Output the [x, y] coordinate of the center of the cell containing the given text.  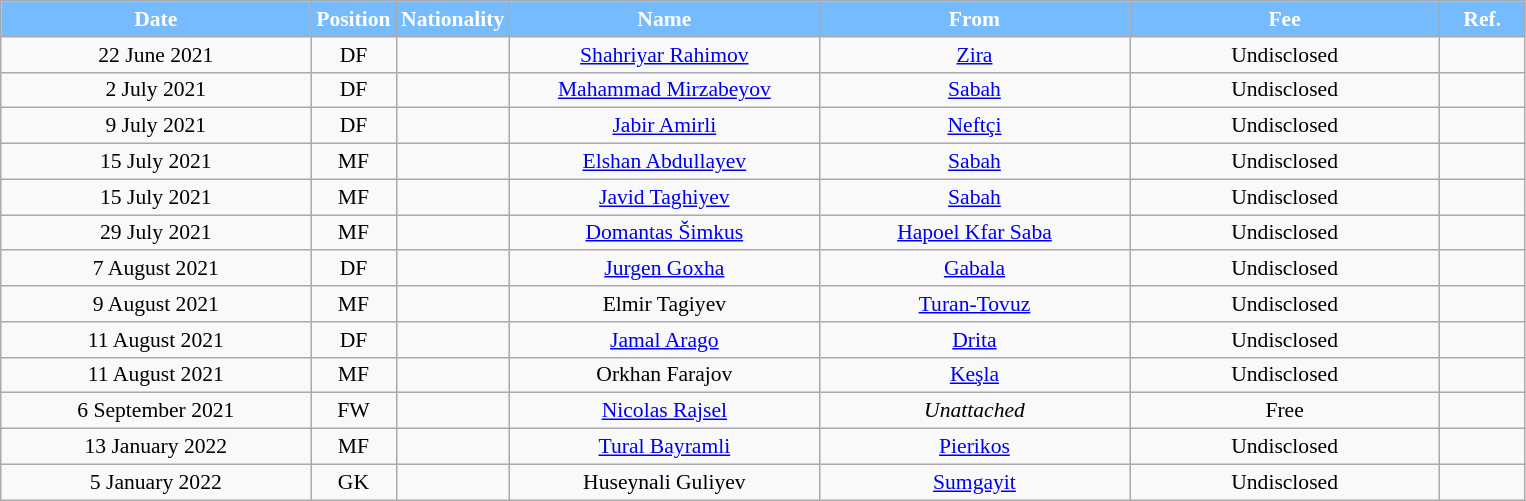
7 August 2021 [156, 269]
Neftçi [974, 126]
Jamal Arago [664, 340]
Date [156, 19]
Elshan Abdullayev [664, 162]
Jabir Amirli [664, 126]
Gabala [974, 269]
Sumgayit [974, 482]
29 July 2021 [156, 233]
Javid Taghiyev [664, 197]
Jurgen Goxha [664, 269]
13 January 2022 [156, 447]
From [974, 19]
Tural Bayramli [664, 447]
9 August 2021 [156, 304]
Ref. [1482, 19]
FW [354, 411]
9 July 2021 [156, 126]
GK [354, 482]
Position [354, 19]
Keşla [974, 375]
Hapoel Kfar Saba [974, 233]
Shahriyar Rahimov [664, 55]
Orkhan Farajov [664, 375]
Huseynali Guliyev [664, 482]
Elmir Tagiyev [664, 304]
Name [664, 19]
22 June 2021 [156, 55]
Nicolas Rajsel [664, 411]
Turan-Tovuz [974, 304]
Unattached [974, 411]
Mahammad Mirzabeyov [664, 90]
2 July 2021 [156, 90]
Nationality [452, 19]
Free [1285, 411]
Fee [1285, 19]
6 September 2021 [156, 411]
Drita [974, 340]
Pierikos [974, 447]
Domantas Šimkus [664, 233]
5 January 2022 [156, 482]
Zira [974, 55]
